Provide the [x, y] coordinate of the cell's center where the given text is located.  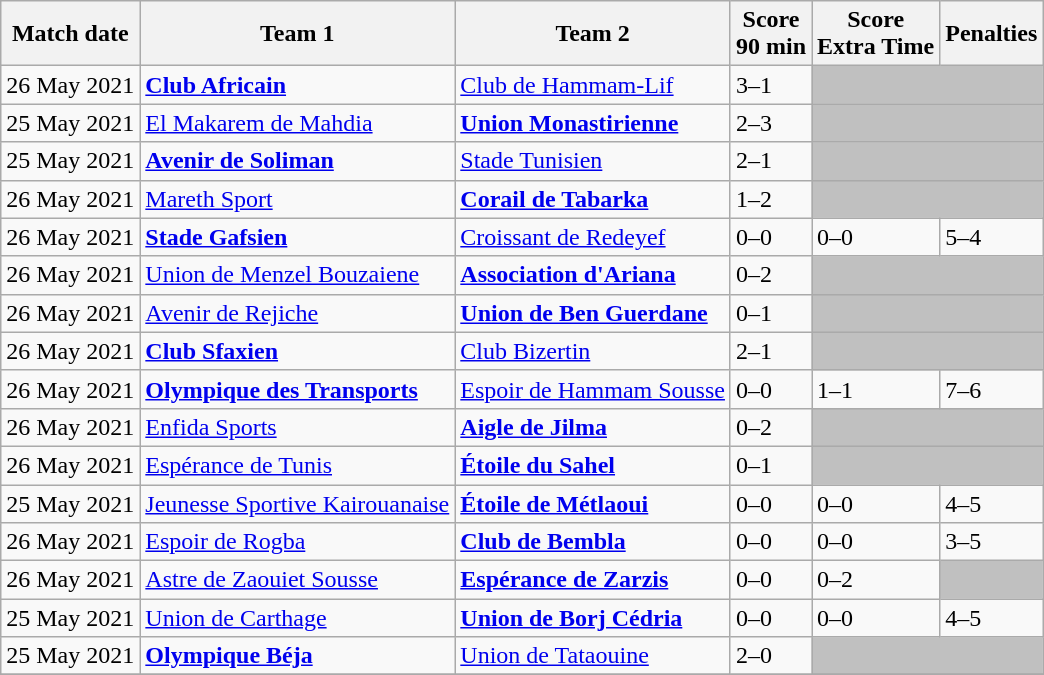
3–5 [992, 542]
Olympique Béja [298, 656]
Olympique des Transports [298, 389]
Score90 min [770, 34]
Avenir de Rejiche [298, 313]
Penalties [992, 34]
2–3 [770, 123]
Match date [70, 34]
Team 1 [298, 34]
Aigle de Jilma [593, 427]
1–2 [770, 199]
Union de Borj Cédria [593, 618]
Étoile de Métlaoui [593, 503]
5–4 [992, 237]
Espoir de Rogba [298, 542]
Club de Hammam-Lif [593, 85]
Union de Tataouine [593, 656]
1–1 [876, 389]
Union de Carthage [298, 618]
3–1 [770, 85]
Union de Ben Guerdane [593, 313]
Club de Bembla [593, 542]
Club Bizertin [593, 351]
Enfida Sports [298, 427]
Union Monastirienne [593, 123]
2–0 [770, 656]
Team 2 [593, 34]
Stade Tunisien [593, 161]
Association d'Ariana [593, 275]
Club Africain [298, 85]
Union de Menzel Bouzaiene [298, 275]
7–6 [992, 389]
ScoreExtra Time [876, 34]
Stade Gafsien [298, 237]
Corail de Tabarka [593, 199]
Espérance de Tunis [298, 465]
Croissant de Redeyef [593, 237]
El Makarem de Mahdia [298, 123]
Espoir de Hammam Sousse [593, 389]
Avenir de Soliman [298, 161]
Étoile du Sahel [593, 465]
Astre de Zaouiet Sousse [298, 580]
Mareth Sport [298, 199]
Jeunesse Sportive Kairouanaise [298, 503]
Espérance de Zarzis [593, 580]
Club Sfaxien [298, 351]
